For the text-containing cell, return its midpoint in [x, y] coordinate format. 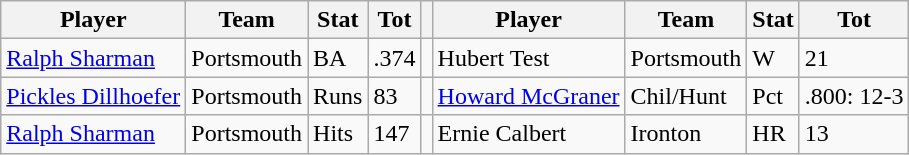
BA [338, 58]
.374 [394, 58]
.800: 12-3 [854, 96]
147 [394, 134]
21 [854, 58]
Hubert Test [528, 58]
Runs [338, 96]
Ironton [686, 134]
13 [854, 134]
W [773, 58]
Howard McGraner [528, 96]
Ernie Calbert [528, 134]
Pickles Dillhoefer [94, 96]
83 [394, 96]
Hits [338, 134]
HR [773, 134]
Pct [773, 96]
Chil/Hunt [686, 96]
